Find where the given text appears and provide that cell's center as [x, y] coordinate. 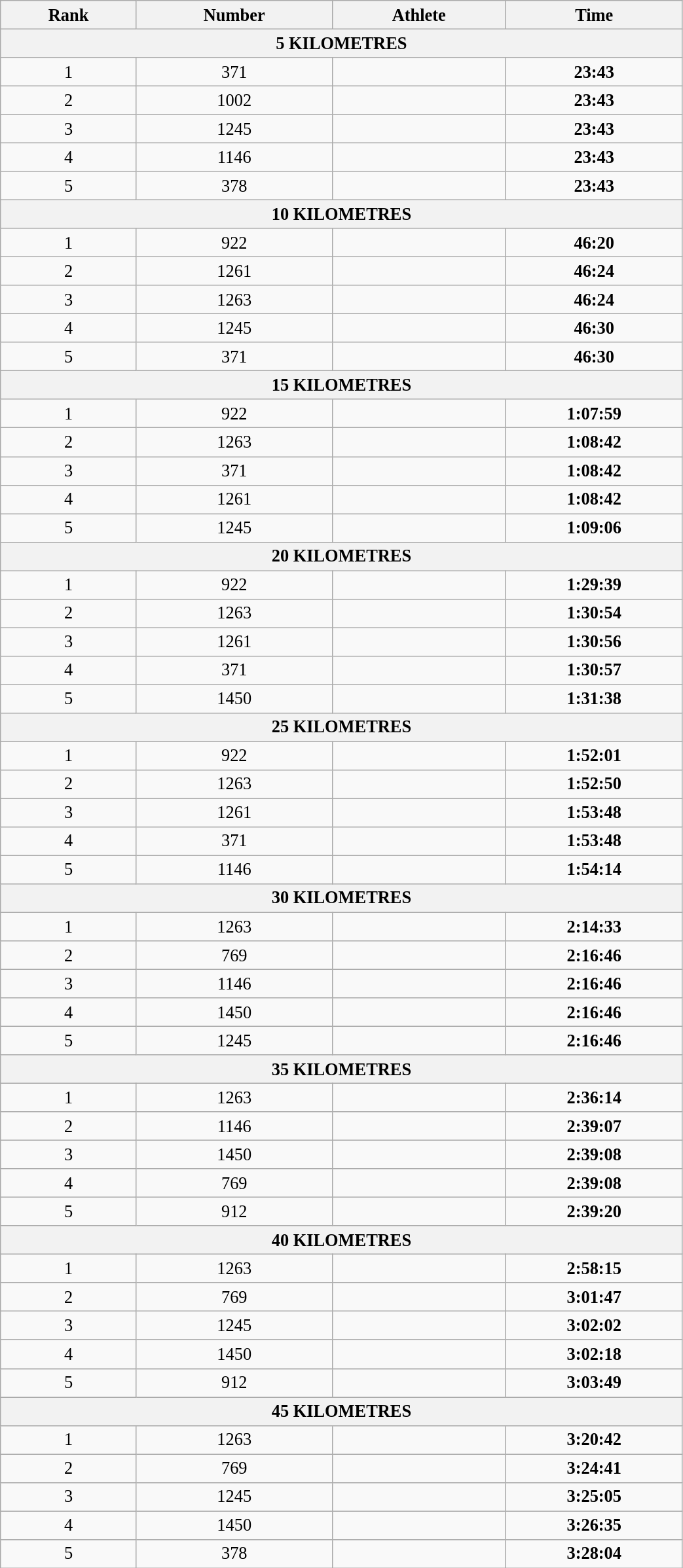
3:20:42 [594, 1440]
3:24:41 [594, 1468]
1:54:14 [594, 870]
1:30:57 [594, 670]
2:39:07 [594, 1126]
1:52:50 [594, 784]
1:52:01 [594, 756]
Time [594, 14]
Rank [69, 14]
10 KILOMETRES [342, 214]
2:39:20 [594, 1211]
Number [234, 14]
3:01:47 [594, 1297]
20 KILOMETRES [342, 556]
3:02:02 [594, 1326]
1:07:59 [594, 414]
2:36:14 [594, 1097]
25 KILOMETRES [342, 727]
Athlete [419, 14]
1002 [234, 100]
3:02:18 [594, 1354]
1:31:38 [594, 698]
1:30:54 [594, 613]
3:26:35 [594, 1525]
1:09:06 [594, 527]
3:28:04 [594, 1554]
5 KILOMETRES [342, 43]
3:25:05 [594, 1497]
3:03:49 [594, 1383]
1:29:39 [594, 584]
15 KILOMETRES [342, 385]
35 KILOMETRES [342, 1069]
46:20 [594, 243]
2:14:33 [594, 927]
2:58:15 [594, 1268]
1:30:56 [594, 641]
40 KILOMETRES [342, 1240]
30 KILOMETRES [342, 898]
45 KILOMETRES [342, 1411]
